Detect which cell encompasses the target text, then output its (x, y) center coordinate. 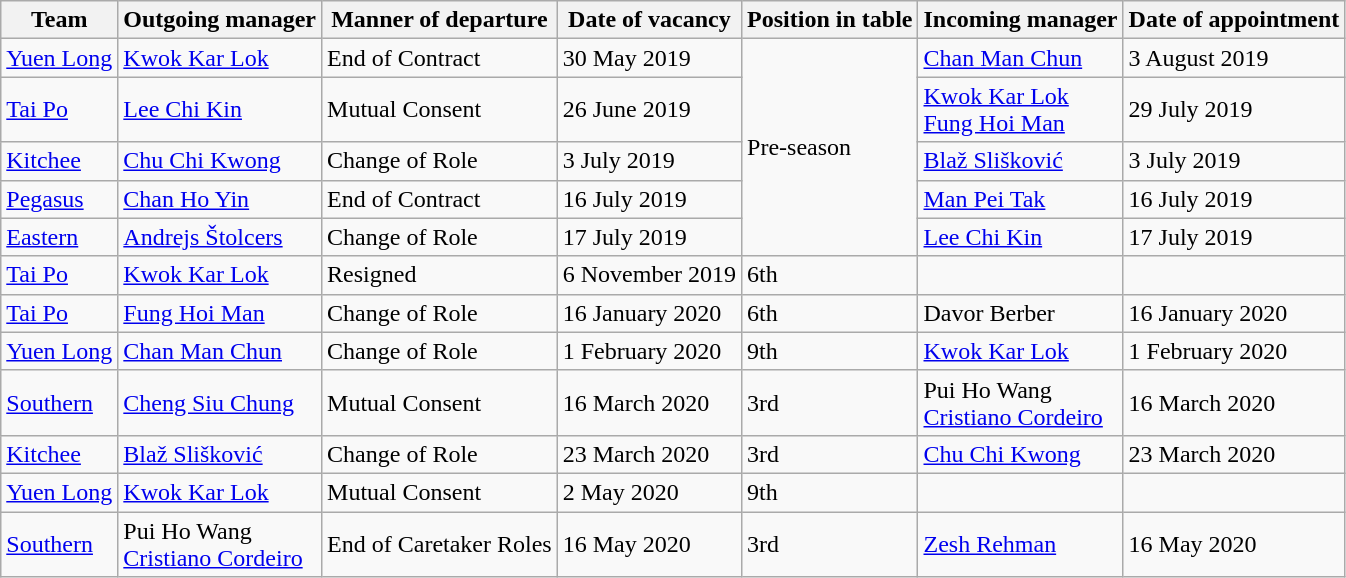
Outgoing manager (220, 20)
6 November 2019 (649, 275)
Position in table (830, 20)
Incoming manager (1020, 20)
Zesh Rehman (1020, 544)
Fung Hoi Man (220, 313)
Team (60, 20)
Davor Berber (1020, 313)
29 July 2019 (1234, 110)
Kwok Kar Lok Fung Hoi Man (1020, 110)
Eastern (60, 237)
Date of appointment (1234, 20)
Manner of departure (440, 20)
Cheng Siu Chung (220, 402)
Pegasus (60, 199)
End of Caretaker Roles (440, 544)
Pre-season (830, 148)
Chan Ho Yin (220, 199)
2 May 2020 (649, 492)
30 May 2019 (649, 58)
Man Pei Tak (1020, 199)
Andrejs Štolcers (220, 237)
26 June 2019 (649, 110)
Date of vacancy (649, 20)
3 August 2019 (1234, 58)
Resigned (440, 275)
